Identify which cell holds the provided text, then report its [x, y] central coordinate. 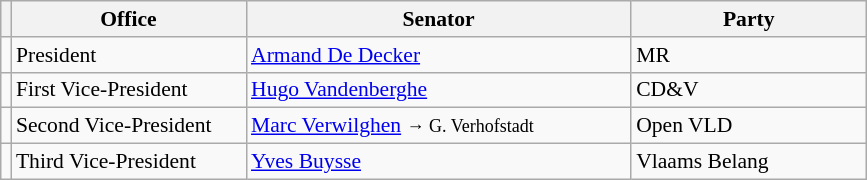
Yves Buysse [438, 162]
Armand De Decker [438, 55]
Office [128, 19]
President [128, 55]
Open VLD [748, 126]
Hugo Vandenberghe [438, 90]
Third Vice-President [128, 162]
MR [748, 55]
Marc Verwilghen → G. Verhofstadt [438, 126]
Party [748, 19]
Senator [438, 19]
First Vice-President [128, 90]
CD&V [748, 90]
Second Vice-President [128, 126]
Vlaams Belang [748, 162]
